Find where the given text appears and provide that cell's center as (x, y) coordinate. 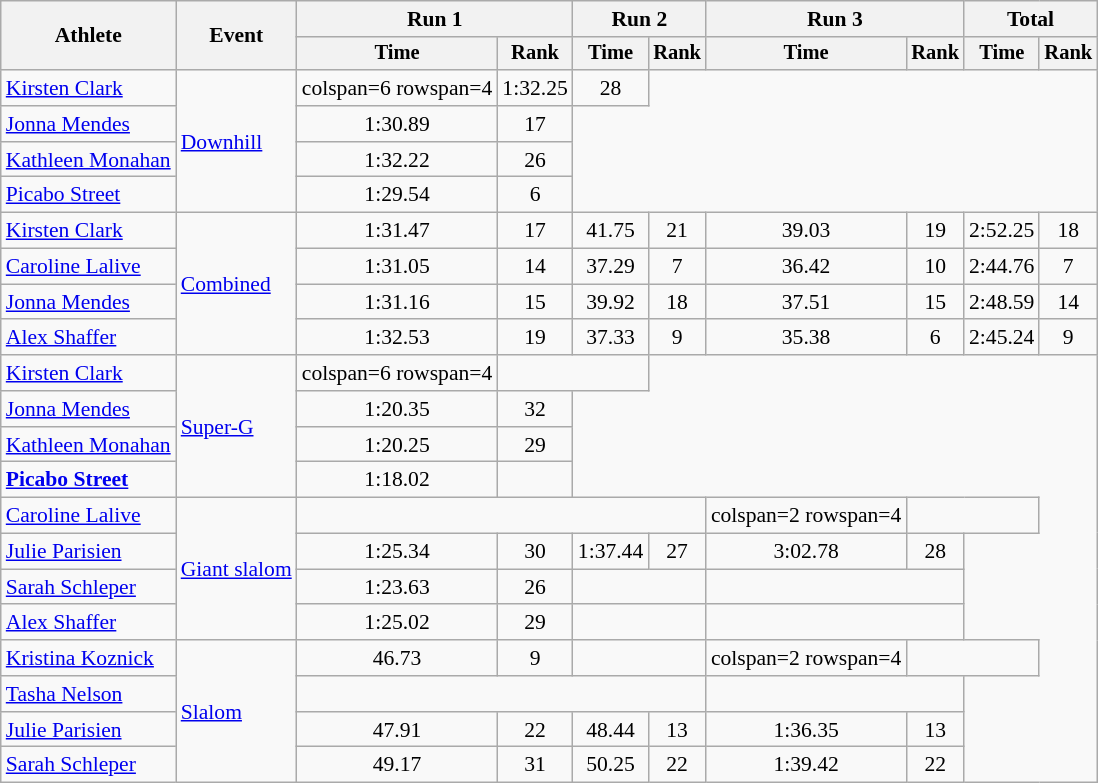
49.17 (398, 765)
3:02.78 (806, 552)
Run 2 (640, 19)
Super-G (236, 426)
1:39.42 (806, 765)
35.38 (806, 338)
2:45.24 (1002, 338)
50.25 (610, 765)
48.44 (610, 730)
2:52.25 (1002, 231)
46.73 (398, 658)
1:18.02 (398, 480)
30 (534, 552)
27 (677, 552)
1:31.16 (398, 302)
37.33 (610, 338)
Combined (236, 284)
1:20.35 (398, 409)
36.42 (806, 267)
Tasha Nelson (88, 694)
1:31.47 (398, 231)
32 (534, 409)
1:20.25 (398, 445)
1:29.54 (398, 195)
2:44.76 (1002, 267)
39.03 (806, 231)
41.75 (610, 231)
47.91 (398, 730)
37.29 (610, 267)
Slalom (236, 711)
1:30.89 (398, 124)
1:32.53 (398, 338)
1:25.34 (398, 552)
Event (236, 36)
39.92 (610, 302)
21 (677, 231)
10 (935, 267)
31 (534, 765)
37.51 (806, 302)
2:48.59 (1002, 302)
1:25.02 (398, 623)
1:37.44 (610, 552)
Total (1030, 19)
Run 1 (435, 19)
Downhill (236, 141)
1:23.63 (398, 587)
1:32.25 (534, 88)
1:32.22 (398, 160)
Kristina Koznick (88, 658)
Giant slalom (236, 569)
1:31.05 (398, 267)
1:36.35 (806, 730)
Run 3 (835, 19)
Athlete (88, 36)
